Determine the (x, y) coordinate at the center of the cell enclosing the given text.  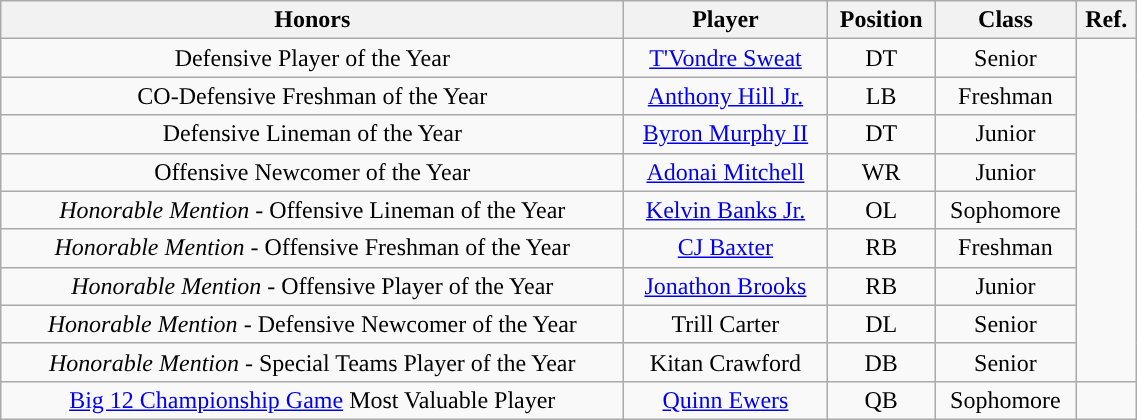
Honorable Mention - Defensive Newcomer of the Year (312, 324)
QB (881, 400)
LB (881, 96)
Kitan Crawford (726, 362)
Kelvin Banks Jr. (726, 210)
Honorable Mention - Offensive Lineman of the Year (312, 210)
Honorable Mention - Offensive Player of the Year (312, 286)
Jonathon Brooks (726, 286)
Defensive Player of the Year (312, 58)
Defensive Lineman of the Year (312, 134)
Honorable Mention - Offensive Freshman of the Year (312, 248)
OL (881, 210)
Honors (312, 20)
CO-Defensive Freshman of the Year (312, 96)
Class (1005, 20)
DL (881, 324)
Byron Murphy II (726, 134)
Honorable Mention - Special Teams Player of the Year (312, 362)
Position (881, 20)
WR (881, 172)
T'Vondre Sweat (726, 58)
Adonai Mitchell (726, 172)
Offensive Newcomer of the Year (312, 172)
Trill Carter (726, 324)
Player (726, 20)
Quinn Ewers (726, 400)
Ref. (1106, 20)
Big 12 Championship Game Most Valuable Player (312, 400)
DB (881, 362)
CJ Baxter (726, 248)
Anthony Hill Jr. (726, 96)
